From the cell containing the given text, extract its center point as (X, Y) coordinate. 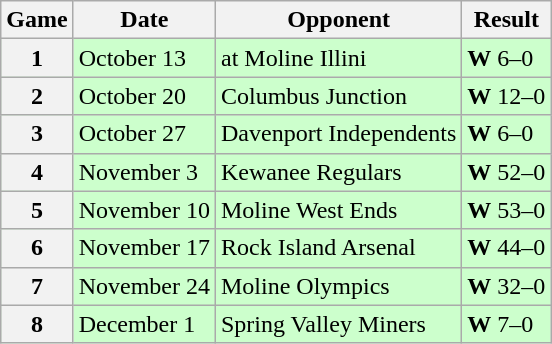
November 24 (144, 286)
Kewanee Regulars (338, 172)
Moline Olympics (338, 286)
W 12–0 (506, 96)
Davenport Independents (338, 134)
at Moline Illini (338, 58)
4 (37, 172)
W 52–0 (506, 172)
5 (37, 210)
Date (144, 20)
November 17 (144, 248)
November 3 (144, 172)
W 53–0 (506, 210)
October 13 (144, 58)
1 (37, 58)
Moline West Ends (338, 210)
Opponent (338, 20)
Game (37, 20)
Rock Island Arsenal (338, 248)
December 1 (144, 324)
October 27 (144, 134)
7 (37, 286)
W 32–0 (506, 286)
Spring Valley Miners (338, 324)
8 (37, 324)
Result (506, 20)
6 (37, 248)
Columbus Junction (338, 96)
3 (37, 134)
November 10 (144, 210)
2 (37, 96)
October 20 (144, 96)
W 7–0 (506, 324)
W 44–0 (506, 248)
